Scan for the cell matching the given text and deliver its (x, y) coordinate at center. 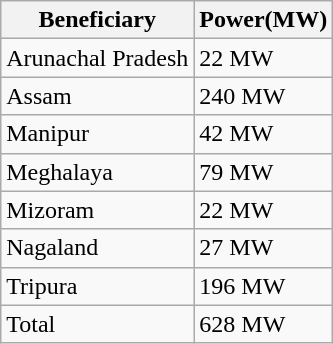
27 MW (264, 248)
196 MW (264, 286)
Power(MW) (264, 20)
628 MW (264, 324)
Arunachal Pradesh (98, 58)
Assam (98, 96)
Beneficiary (98, 20)
Nagaland (98, 248)
Manipur (98, 134)
Meghalaya (98, 172)
Tripura (98, 286)
42 MW (264, 134)
240 MW (264, 96)
Total (98, 324)
Mizoram (98, 210)
79 MW (264, 172)
